Locate the cell with the specified text and output its (x, y) center coordinate. 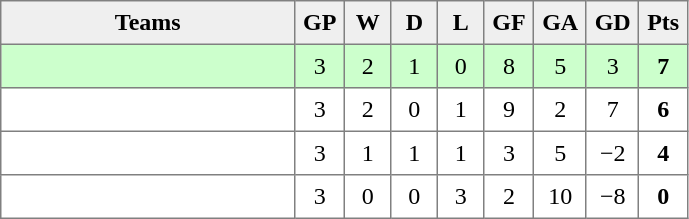
GA (560, 23)
9 (509, 110)
4 (663, 153)
−8 (612, 197)
Pts (663, 23)
D (414, 23)
8 (509, 66)
GF (509, 23)
GD (612, 23)
W (368, 23)
−2 (612, 153)
6 (663, 110)
GP (320, 23)
L (461, 23)
Teams (148, 23)
10 (560, 197)
